Scan for the cell matching the given text and deliver its [X, Y] coordinate at center. 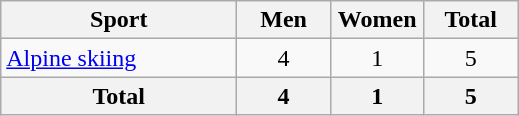
Alpine skiing [119, 58]
Sport [119, 20]
Men [284, 20]
Women [377, 20]
